Return (x, y) of the center of cell containing provided text 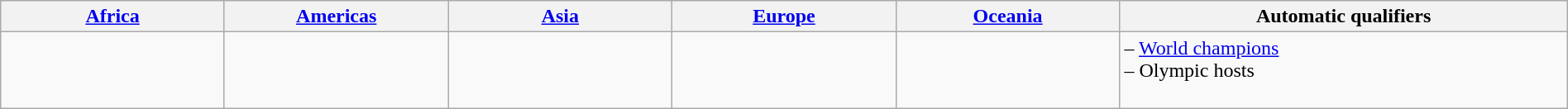
Oceania (1007, 17)
Americas (336, 17)
Europe (784, 17)
– World champions – Olympic hosts (1343, 70)
Africa (112, 17)
Automatic qualifiers (1343, 17)
Asia (561, 17)
